Locate the cell with the specified text and output its (X, Y) center coordinate. 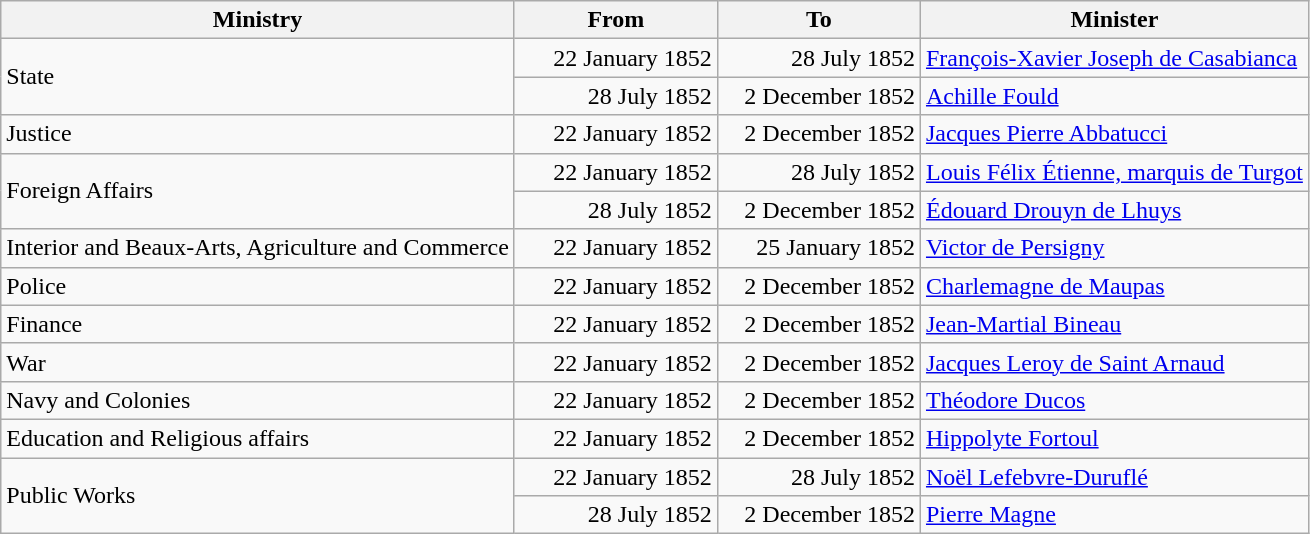
Charlemagne de Maupas (1114, 286)
Victor de Persigny (1114, 248)
Pierre Magne (1114, 515)
Louis Félix Étienne, marquis de Turgot (1114, 172)
Jean-Martial Bineau (1114, 324)
Édouard Drouyn de Lhuys (1114, 210)
Jacques Pierre Abbatucci (1114, 134)
François-Xavier Joseph de Casabianca (1114, 58)
Public Works (258, 496)
Noël Lefebvre-Duruflé (1114, 477)
Foreign Affairs (258, 191)
War (258, 362)
Jacques Leroy de Saint Arnaud (1114, 362)
25 January 1852 (818, 248)
To (818, 20)
Interior and Beaux-Arts, Agriculture and Commerce (258, 248)
Minister (1114, 20)
Hippolyte Fortoul (1114, 438)
Ministry (258, 20)
Navy and Colonies (258, 400)
Finance (258, 324)
Education and Religious affairs (258, 438)
State (258, 77)
Police (258, 286)
From (616, 20)
Justice (258, 134)
Théodore Ducos (1114, 400)
Achille Fould (1114, 96)
